Find where the given text appears and provide that cell's center as (x, y) coordinate. 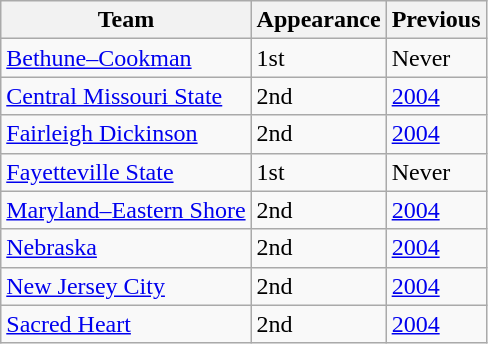
Bethune–Cookman (126, 58)
Nebraska (126, 248)
Appearance (318, 20)
Team (126, 20)
Central Missouri State (126, 96)
Maryland–Eastern Shore (126, 210)
Sacred Heart (126, 324)
New Jersey City (126, 286)
Fayetteville State (126, 172)
Previous (436, 20)
Fairleigh Dickinson (126, 134)
